Scan for the cell matching the given text and deliver its (x, y) coordinate at center. 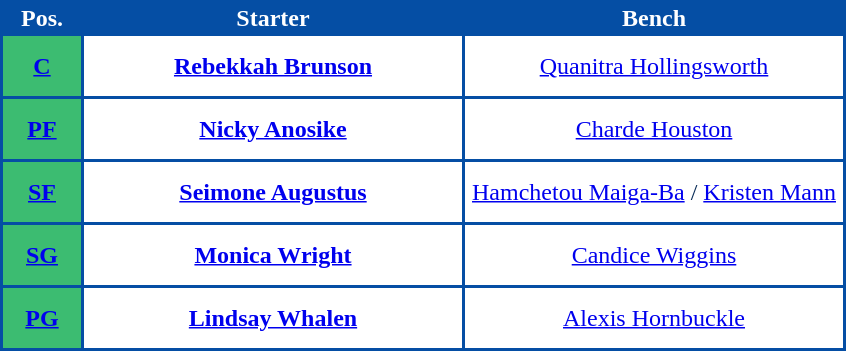
Monica Wright (273, 255)
Hamchetou Maiga-Ba / Kristen Mann (654, 192)
SG (42, 255)
PF (42, 129)
Seimone Augustus (273, 192)
Charde Houston (654, 129)
PG (42, 318)
Rebekkah Brunson (273, 66)
SF (42, 192)
C (42, 66)
Lindsay Whalen (273, 318)
Alexis Hornbuckle (654, 318)
Candice Wiggins (654, 255)
Bench (654, 18)
Quanitra Hollingsworth (654, 66)
Nicky Anosike (273, 129)
Pos. (42, 18)
Starter (273, 18)
